Locate the cell with the specified text and output its (x, y) center coordinate. 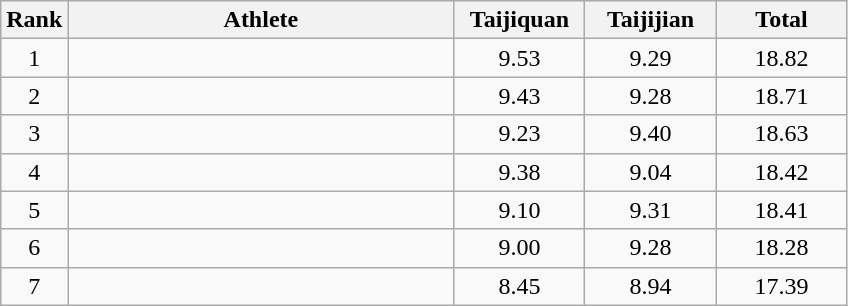
9.31 (650, 210)
18.42 (782, 172)
Rank (34, 20)
17.39 (782, 286)
9.53 (520, 58)
Total (782, 20)
Taijijian (650, 20)
1 (34, 58)
Athlete (261, 20)
9.00 (520, 248)
4 (34, 172)
9.23 (520, 134)
18.41 (782, 210)
9.38 (520, 172)
18.28 (782, 248)
5 (34, 210)
2 (34, 96)
7 (34, 286)
9.43 (520, 96)
9.29 (650, 58)
Taijiquan (520, 20)
3 (34, 134)
8.45 (520, 286)
18.82 (782, 58)
9.40 (650, 134)
9.04 (650, 172)
18.71 (782, 96)
8.94 (650, 286)
9.10 (520, 210)
18.63 (782, 134)
6 (34, 248)
